Return the [x, y] coordinate for the center point of the cell that contains the specified text.  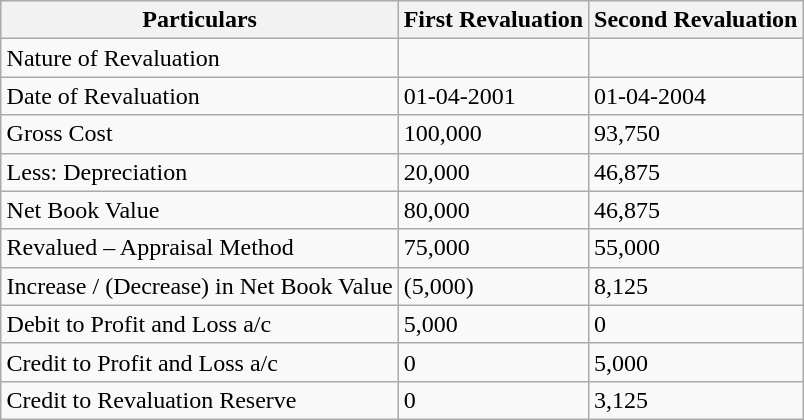
Date of Revaluation [200, 96]
Net Book Value [200, 210]
8,125 [696, 286]
Particulars [200, 20]
01-04-2001 [493, 96]
55,000 [696, 248]
Nature of Revaluation [200, 58]
Credit to Revaluation Reserve [200, 400]
3,125 [696, 400]
Gross Cost [200, 134]
80,000 [493, 210]
Second Revaluation [696, 20]
20,000 [493, 172]
Revalued – Appraisal Method [200, 248]
Increase / (Decrease) in Net Book Value [200, 286]
Credit to Profit and Loss a/c [200, 362]
100,000 [493, 134]
(5,000) [493, 286]
93,750 [696, 134]
01-04-2004 [696, 96]
75,000 [493, 248]
Less: Depreciation [200, 172]
First Revaluation [493, 20]
Debit to Profit and Loss a/c [200, 324]
